Output the (x, y) coordinate of the center of the cell containing the given text.  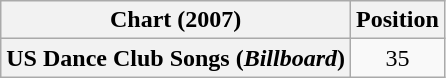
US Dance Club Songs (Billboard) (176, 58)
35 (398, 58)
Position (398, 20)
Chart (2007) (176, 20)
